Provide the (X, Y) coordinate of the cell's center where the given text is located.  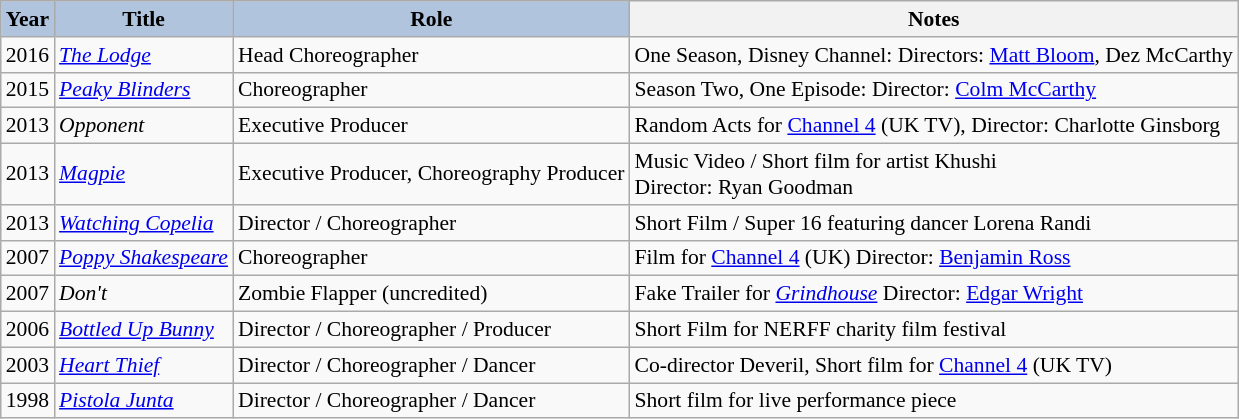
Heart Thief (144, 365)
Notes (934, 19)
Season Two, One Episode: Director: Colm McCarthy (934, 90)
2003 (28, 365)
Fake Trailer for Grindhouse Director: Edgar Wright (934, 294)
Director / Choreographer (431, 223)
Poppy Shakespeare (144, 258)
2016 (28, 55)
1998 (28, 401)
Title (144, 19)
Music Video / Short film for artist KhushiDirector: Ryan Goodman (934, 174)
Role (431, 19)
Short Film / Super 16 featuring dancer Lorena Randi (934, 223)
Magpie (144, 174)
Short film for live performance piece (934, 401)
Short Film for NERFF charity film festival (934, 330)
Opponent (144, 126)
Bottled Up Bunny (144, 330)
Co-director Deveril, Short film for Channel 4 (UK TV) (934, 365)
Don't (144, 294)
Random Acts for Channel 4 (UK TV), Director: Charlotte Ginsborg (934, 126)
The Lodge (144, 55)
2006 (28, 330)
Executive Producer (431, 126)
Watching Copelia (144, 223)
Year (28, 19)
Film for Channel 4 (UK) Director: Benjamin Ross (934, 258)
Zombie Flapper (uncredited) (431, 294)
Executive Producer, Choreography Producer (431, 174)
2015 (28, 90)
Head Choreographer (431, 55)
One Season, Disney Channel: Directors: Matt Bloom, Dez McCarthy (934, 55)
Peaky Blinders (144, 90)
Pistola Junta (144, 401)
Director / Choreographer / Producer (431, 330)
